Find where the given text appears and provide that cell's center as [x, y] coordinate. 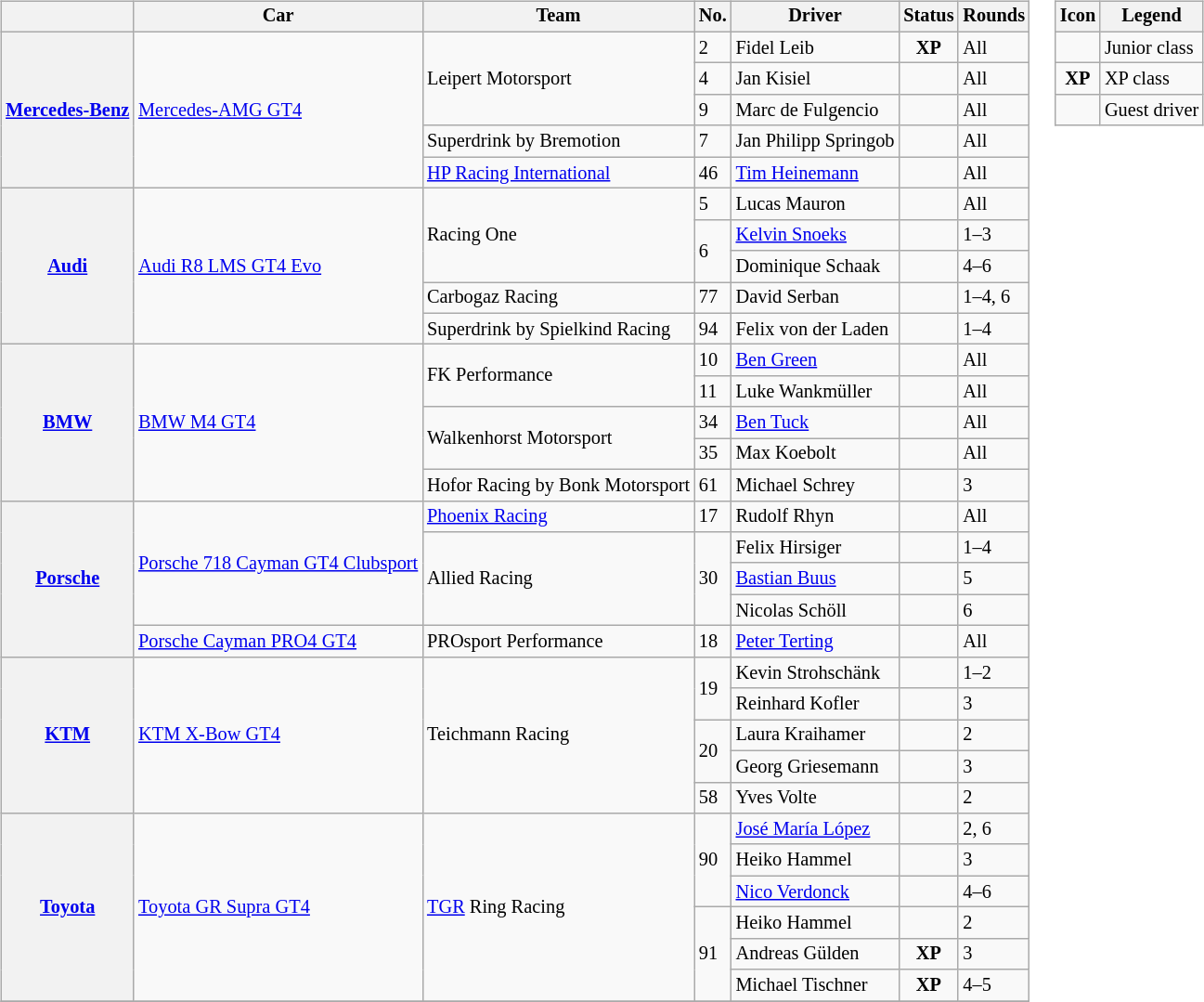
Phoenix Racing [559, 516]
Audi R8 LMS GT4 Evo [278, 267]
Peter Terting [815, 642]
1–3 [993, 235]
46 [713, 173]
Status [928, 17]
Kevin Strohschänk [815, 672]
2, 6 [993, 829]
Luke Wankmüller [815, 392]
Tim Heinemann [815, 173]
Hofor Racing by Bonk Motorsport [559, 485]
BMW M4 GT4 [278, 423]
1–2 [993, 672]
Andreas Gülden [815, 954]
Team [559, 17]
Fidel Leib [815, 47]
Toyota [67, 907]
1–4, 6 [993, 298]
Ben Tuck [815, 423]
José María López [815, 829]
KTM X-Bow GT4 [278, 735]
77 [713, 298]
Reinhard Kofler [815, 704]
Michael Schrey [815, 485]
Teichmann Racing [559, 735]
90 [713, 860]
Icon [1078, 17]
91 [713, 955]
Leipert Motorsport [559, 78]
30 [713, 579]
Audi [67, 267]
17 [713, 516]
Lucas Mauron [815, 204]
Dominique Schaak [815, 267]
Guest driver [1151, 111]
Porsche [67, 579]
Laura Kraihamer [815, 735]
Nicolas Schöll [815, 610]
Toyota GR Supra GT4 [278, 907]
4–5 [993, 985]
35 [713, 454]
TGR Ring Racing [559, 907]
20 [713, 750]
Max Koebolt [815, 454]
Legend [1151, 17]
58 [713, 798]
9 [713, 111]
Superdrink by Spielkind Racing [559, 329]
Georg Griesemann [815, 766]
Car [278, 17]
Jan Philipp Springob [815, 141]
Mercedes-AMG GT4 [278, 110]
18 [713, 642]
Superdrink by Bremotion [559, 141]
34 [713, 423]
Ben Green [815, 360]
PROsport Performance [559, 642]
XP class [1151, 79]
Yves Volte [815, 798]
94 [713, 329]
KTM [67, 735]
Felix von der Laden [815, 329]
Mercedes-Benz [67, 110]
Driver [815, 17]
David Serban [815, 298]
10 [713, 360]
Porsche Cayman PRO4 GT4 [278, 642]
Racing One [559, 236]
7 [713, 141]
Walkenhorst Motorsport [559, 438]
Junior class [1151, 47]
Bastian Buus [815, 579]
HP Racing International [559, 173]
Porsche 718 Cayman GT4 Clubsport [278, 563]
Felix Hirsiger [815, 548]
61 [713, 485]
Allied Racing [559, 579]
11 [713, 392]
Rounds [993, 17]
Nico Verdonck [815, 891]
4 [713, 79]
Rudolf Rhyn [815, 516]
No. [713, 17]
FK Performance [559, 375]
BMW [67, 423]
Jan Kisiel [815, 79]
Michael Tischner [815, 985]
19 [713, 687]
Carbogaz Racing [559, 298]
Marc de Fulgencio [815, 111]
Kelvin Snoeks [815, 235]
